Locate the cell with the specified text and output its (x, y) center coordinate. 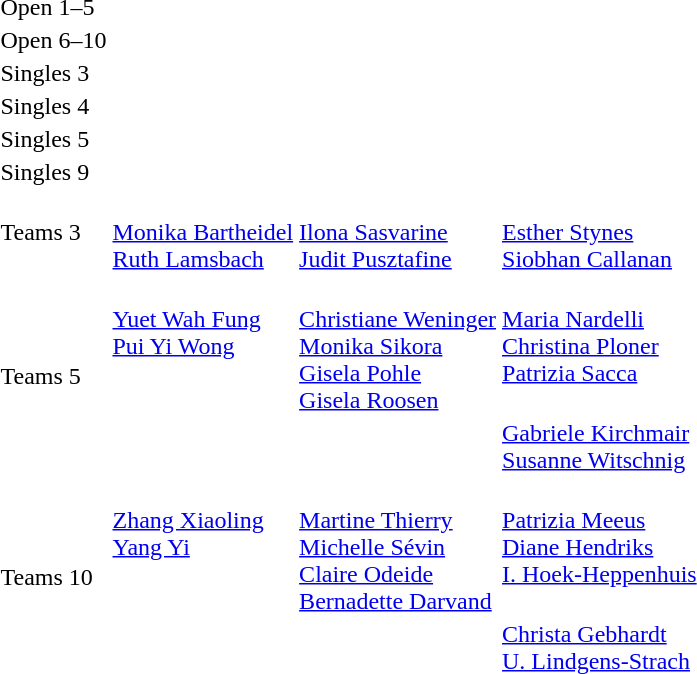
Ilona Sasvarine Judit Pusztafine (398, 232)
Yuet Wah Fung Pui Yi Wong (203, 376)
Christiane Weninger Monika Sikora Gisela Pohle Gisela Roosen (398, 376)
Monika Bartheidel Ruth Lamsbach (203, 232)
